Provide the [x, y] coordinate of the cell's center where the given text is located.  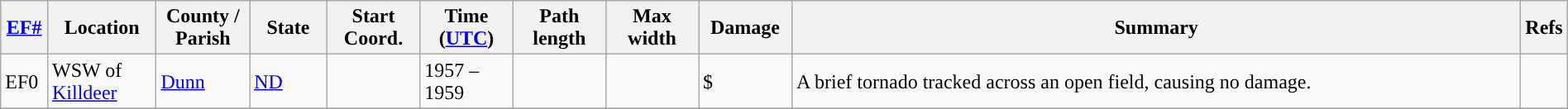
$ [744, 81]
Path length [559, 28]
State [289, 28]
1957 – 1959 [466, 81]
Time (UTC) [466, 28]
Damage [744, 28]
Dunn [203, 81]
A brief tornado tracked across an open field, causing no damage. [1156, 81]
Refs [1545, 28]
Location [102, 28]
County / Parish [203, 28]
EF# [25, 28]
ND [289, 81]
Summary [1156, 28]
EF0 [25, 81]
WSW of Killdeer [102, 81]
Max width [652, 28]
Start Coord. [374, 28]
